Provide the (x, y) coordinate of the cell's center where the given text is located.  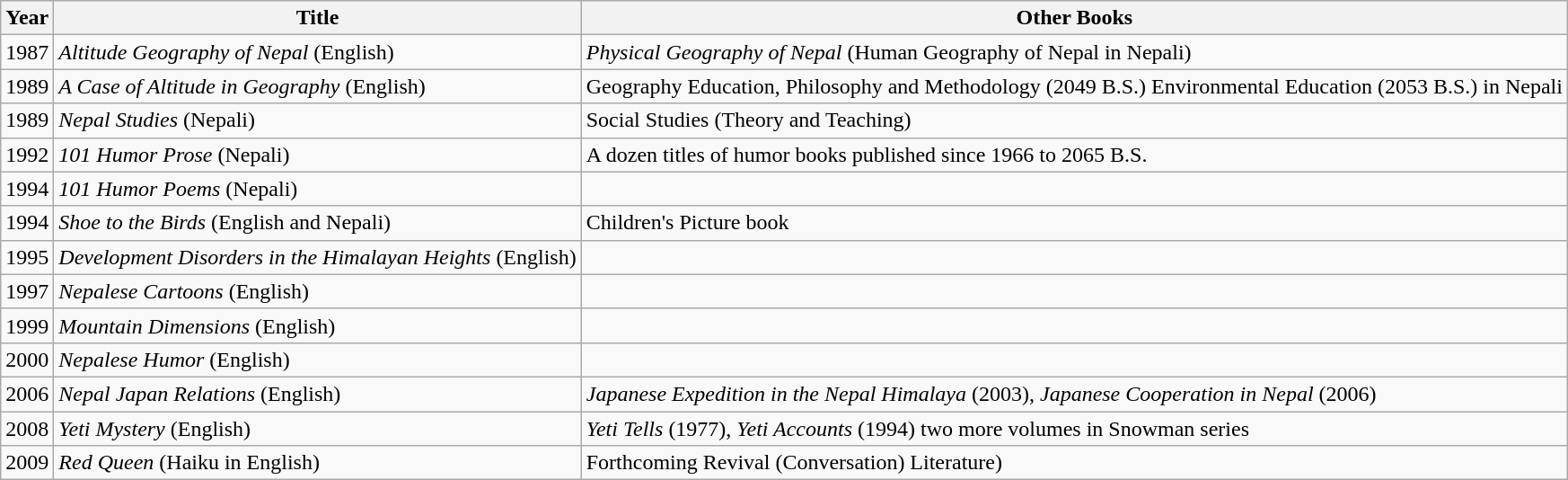
1987 (27, 52)
1999 (27, 325)
1992 (27, 155)
Red Queen (Haiku in English) (318, 463)
Forthcoming Revival (Conversation) Literature) (1074, 463)
Yeti Mystery (English) (318, 429)
101 Humor Poems (Nepali) (318, 189)
Japanese Expedition in the Nepal Himalaya (2003), Japanese Cooperation in Nepal (2006) (1074, 394)
1995 (27, 257)
Other Books (1074, 18)
Altitude Geography of Nepal (English) (318, 52)
Title (318, 18)
Development Disorders in the Himalayan Heights (English) (318, 257)
2009 (27, 463)
Nepalese Humor (English) (318, 360)
2000 (27, 360)
101 Humor Prose (Nepali) (318, 155)
Yeti Tells (1977), Yeti Accounts (1994) two more volumes in Snowman series (1074, 429)
2008 (27, 429)
Mountain Dimensions (English) (318, 325)
A Case of Altitude in Geography (English) (318, 86)
Social Studies (Theory and Teaching) (1074, 120)
2006 (27, 394)
Physical Geography of Nepal (Human Geography of Nepal in Nepali) (1074, 52)
Nepal Japan Relations (English) (318, 394)
Geography Education, Philosophy and Methodology (2049 B.S.) Environmental Education (2053 B.S.) in Nepali (1074, 86)
1997 (27, 291)
A dozen titles of humor books published since 1966 to 2065 B.S. (1074, 155)
Year (27, 18)
Nepal Studies (Nepali) (318, 120)
Children's Picture book (1074, 223)
Nepalese Cartoons (English) (318, 291)
Shoe to the Birds (English and Nepali) (318, 223)
